Pinpoint the cell where the given text exists, returning its [X, Y] midpoint coordinate. 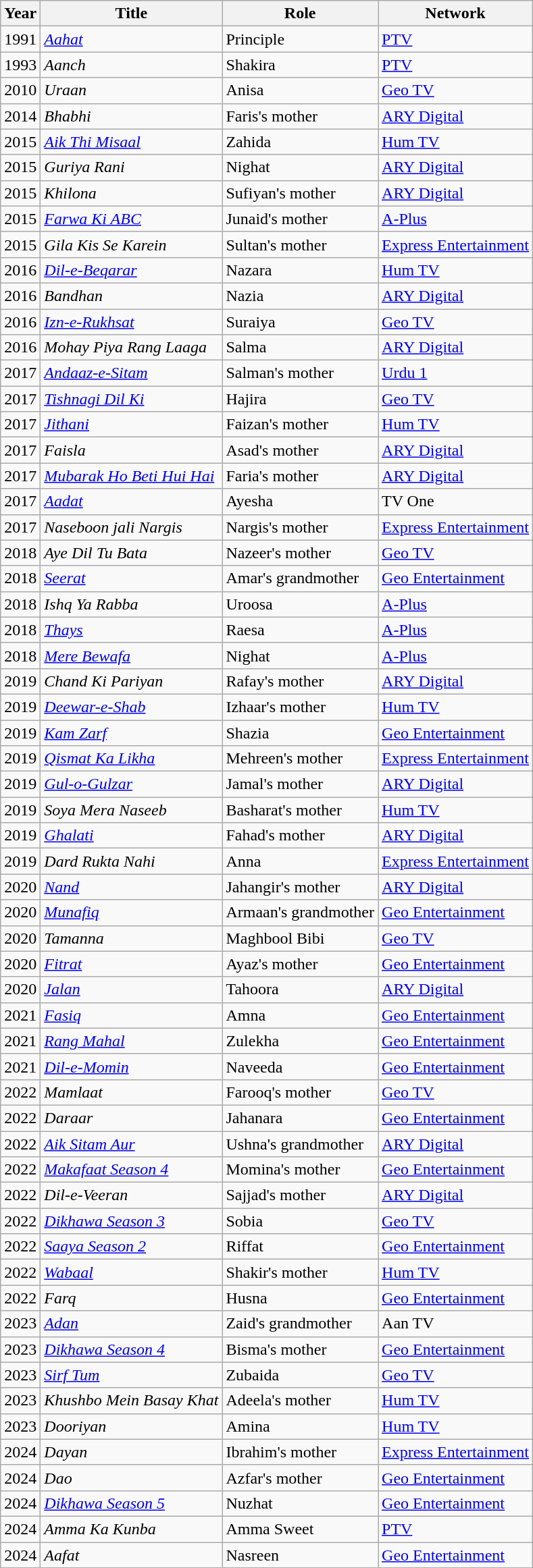
Aafat [131, 1555]
Aik Thi Misaal [131, 142]
Dil-e-Beqarar [131, 270]
Izn-e-Rukhsat [131, 322]
Dooriyan [131, 1426]
Deewar-e-Shab [131, 707]
Dil-e-Momin [131, 1066]
Dayan [131, 1452]
Aye Dil Tu Bata [131, 553]
Dil-e-Veeran [131, 1195]
Maghbool Bibi [300, 938]
Zulekha [300, 1041]
Saaya Season 2 [131, 1247]
Nazara [300, 270]
Amma Sweet [300, 1529]
1991 [20, 39]
Jamal's mother [300, 784]
Sajjad's mother [300, 1195]
Ayaz's mother [300, 964]
Rafay's mother [300, 681]
Naveeda [300, 1066]
Asad's mother [300, 450]
Soya Mera Naseeb [131, 810]
Jahanara [300, 1118]
Ushna's grandmother [300, 1144]
Khilona [131, 193]
Shakir's mother [300, 1272]
Zahida [300, 142]
Urdu 1 [455, 373]
Raesa [300, 630]
Salma [300, 348]
Year [20, 13]
Daraar [131, 1118]
Farq [131, 1298]
Dard Rukta Nahi [131, 861]
Aik Sitam Aur [131, 1144]
Bisma's mother [300, 1349]
Title [131, 13]
Uraan [131, 90]
Thays [131, 630]
Adeela's mother [300, 1401]
Guriya Rani [131, 167]
Ibrahim's mother [300, 1452]
Zubaida [300, 1375]
Aan TV [455, 1324]
Fasiq [131, 1015]
Uroosa [300, 604]
Gila Kis Se Karein [131, 244]
Nuzhat [300, 1503]
Fitrat [131, 964]
Ghalati [131, 836]
Aahat [131, 39]
Husna [300, 1298]
Role [300, 13]
Adan [131, 1324]
Aadat [131, 502]
Chand Ki Pariyan [131, 681]
Jithani [131, 425]
Principle [300, 39]
Faizan's mother [300, 425]
Dao [131, 1478]
Nargis's mother [300, 527]
Qismat Ka Likha [131, 759]
Farooq's mother [300, 1092]
Bhabhi [131, 116]
Faisla [131, 450]
Nazeer's mother [300, 553]
Fahad's mother [300, 836]
Naseboon jali Nargis [131, 527]
Mamlaat [131, 1092]
Anna [300, 861]
Sobia [300, 1221]
Amina [300, 1426]
Makafaat Season 4 [131, 1170]
Seerat [131, 578]
Nasreen [300, 1555]
Bandhan [131, 296]
Munafiq [131, 913]
Sufiyan's mother [300, 193]
Armaan's grandmother [300, 913]
Jahangir's mother [300, 887]
Faris's mother [300, 116]
Khushbo Mein Basay Khat [131, 1401]
Amar's grandmother [300, 578]
Dikhawa Season 5 [131, 1503]
Network [455, 13]
Dikhawa Season 4 [131, 1349]
Tahoora [300, 990]
Ayesha [300, 502]
2014 [20, 116]
Hajira [300, 399]
Salman's mother [300, 373]
2010 [20, 90]
Wabaal [131, 1272]
Shakira [300, 65]
Faria's mother [300, 476]
Mehreen's mother [300, 759]
Tishnagi Dil Ki [131, 399]
Aanch [131, 65]
Ishq Ya Rabba [131, 604]
Mere Bewafa [131, 655]
Basharat's mother [300, 810]
Izhaar's mother [300, 707]
Mubarak Ho Beti Hui Hai [131, 476]
Anisa [300, 90]
Nand [131, 887]
Rang Mahal [131, 1041]
Shazia [300, 732]
Zaid's grandmother [300, 1324]
Amna [300, 1015]
1993 [20, 65]
Tamanna [131, 938]
Junaid's mother [300, 219]
Azfar's mother [300, 1478]
Gul-o-Gulzar [131, 784]
TV One [455, 502]
Dikhawa Season 3 [131, 1221]
Kam Zarf [131, 732]
Andaaz-e-Sitam [131, 373]
Suraiya [300, 322]
Sultan's mother [300, 244]
Sirf Tum [131, 1375]
Nazia [300, 296]
Mohay Piya Rang Laaga [131, 348]
Momina's mother [300, 1170]
Farwa Ki ABC [131, 219]
Amma Ka Kunba [131, 1529]
Riffat [300, 1247]
Jalan [131, 990]
